Extract the (x, y) coordinate from the center of the cell holding the provided text.  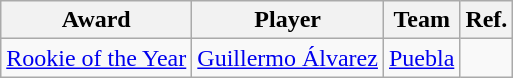
Award (96, 20)
Puebla (421, 58)
Ref. (486, 20)
Player (288, 20)
Team (421, 20)
Rookie of the Year (96, 58)
Guillermo Álvarez (288, 58)
